Find where the given text appears and provide that cell's center as (x, y) coordinate. 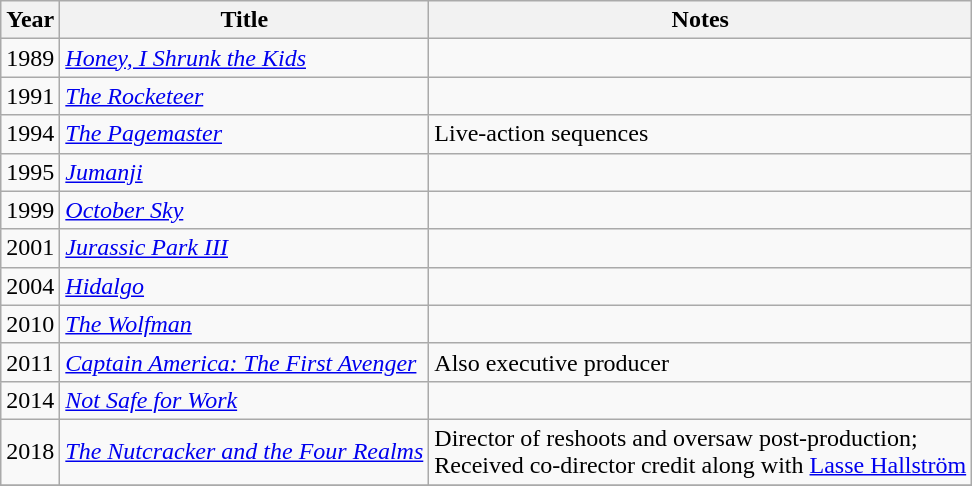
Director of reshoots and oversaw post-production;Received co-director credit along with Lasse Hallström (700, 452)
Jurassic Park III (244, 248)
1994 (30, 134)
Also executive producer (700, 362)
The Pagemaster (244, 134)
October Sky (244, 210)
Hidalgo (244, 286)
The Wolfman (244, 324)
2018 (30, 452)
Jumanji (244, 172)
Honey, I Shrunk the Kids (244, 58)
Not Safe for Work (244, 400)
Notes (700, 20)
Captain America: The First Avenger (244, 362)
The Nutcracker and the Four Realms (244, 452)
2001 (30, 248)
1999 (30, 210)
1995 (30, 172)
2011 (30, 362)
Live-action sequences (700, 134)
2014 (30, 400)
2004 (30, 286)
Title (244, 20)
1991 (30, 96)
1989 (30, 58)
2010 (30, 324)
Year (30, 20)
The Rocketeer (244, 96)
